Extract the [x, y] coordinate from the center of the cell holding the provided text.  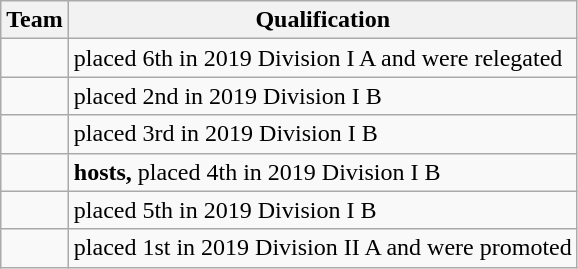
Team [35, 20]
hosts, placed 4th in 2019 Division I B [322, 172]
placed 3rd in 2019 Division I B [322, 134]
placed 2nd in 2019 Division I B [322, 96]
placed 5th in 2019 Division I B [322, 210]
Qualification [322, 20]
placed 1st in 2019 Division II A and were promoted [322, 248]
placed 6th in 2019 Division I A and were relegated [322, 58]
